Find where the given text appears and provide that cell's center as [X, Y] coordinate. 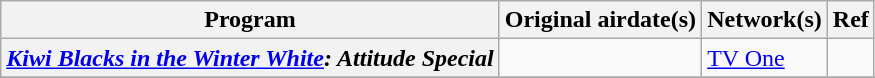
Network(s) [765, 20]
Kiwi Blacks in the Winter White: Attitude Special [250, 58]
Ref [850, 20]
TV One [765, 58]
Original airdate(s) [600, 20]
Program [250, 20]
